Detect which cell encompasses the target text, then output its (x, y) center coordinate. 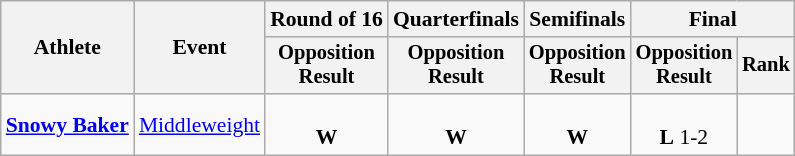
Snowy Baker (68, 124)
Final (713, 19)
Event (200, 48)
Middleweight (200, 124)
L 1-2 (684, 124)
Semifinals (578, 19)
Rank (766, 66)
Round of 16 (326, 19)
Athlete (68, 48)
Quarterfinals (456, 19)
